Detect which cell encompasses the target text, then output its [x, y] center coordinate. 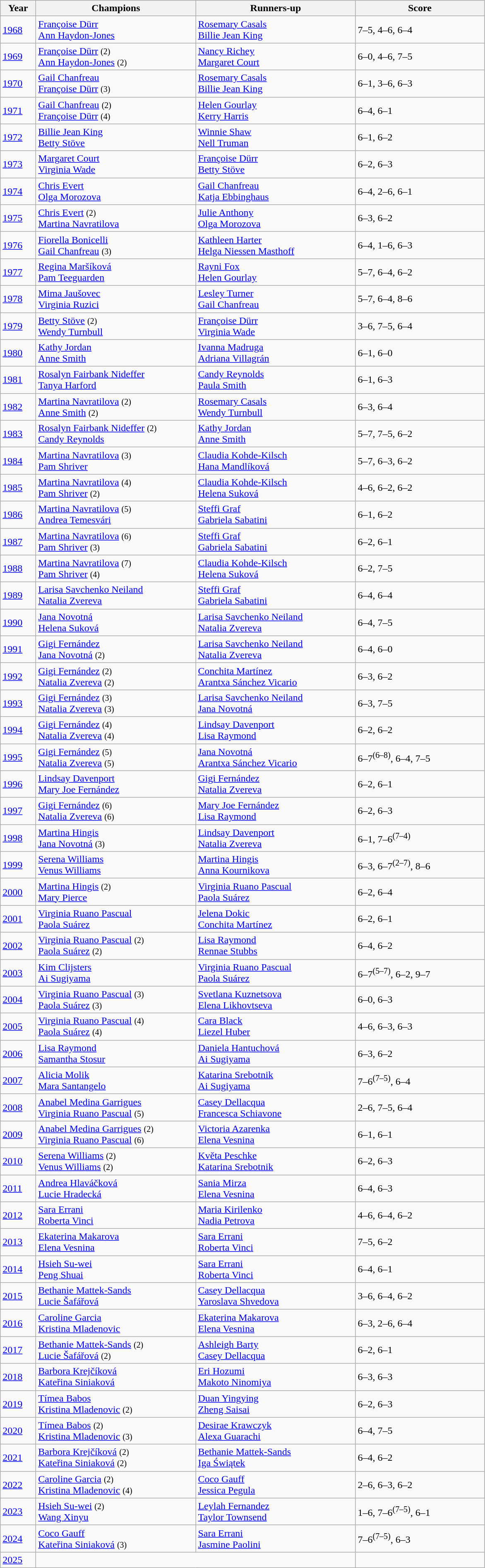
1981 [18, 380]
1982 [18, 407]
2002 [18, 946]
Rayni Fox Helen Gourlay [276, 272]
1974 [18, 191]
1975 [18, 218]
Jana Novotná Arantxa Sánchez Vicario [276, 757]
6–4, 2–6, 6–1 [420, 191]
7–6(7–5), 6–3 [420, 1538]
1972 [18, 138]
Margaret Court Virginia Wade [116, 164]
2013 [18, 1242]
2–6, 6–3, 6–2 [420, 1484]
3–6, 7–5, 6–4 [420, 326]
Rosemary Casals Wendy Turnbull [276, 407]
2011 [18, 1188]
6–0, 6–3 [420, 1000]
1984 [18, 461]
6–4, 6–4 [420, 596]
Virginia Ruano Pascual (2) Paola Suárez (2) [116, 946]
2007 [18, 1080]
Kim Clijsters Ai Sugiyama [116, 972]
Caroline Garcia Kristina Mladenovic [116, 1323]
Serena Williams Venus Williams [116, 865]
5–7, 6–4, 8–6 [420, 299]
Sania Mirza Elena Vesnina [276, 1188]
6–2, 6–4 [420, 892]
6–3, 6–3 [420, 1377]
2008 [18, 1107]
Ashleigh Barty Casey Dellacqua [276, 1350]
Kathleen Harter Helga Niessen Masthoff [276, 245]
2016 [18, 1323]
1985 [18, 488]
Gigi Fernández (4) Natalia Zvereva (4) [116, 730]
7–6(7–5), 6–4 [420, 1080]
1994 [18, 730]
Eri Hozumi Makoto Ninomiya [276, 1377]
Martina Navratilova (5) Andrea Temesvári [116, 514]
Jana Novotná Helena Suková [116, 622]
6–2, 7–5 [420, 568]
Serena Williams (2) Venus Williams (2) [116, 1161]
1990 [18, 622]
1978 [18, 299]
2020 [18, 1430]
Anabel Medina Garrigues (2) Virginia Ruano Pascual (6) [116, 1134]
Betty Stöve (2) Wendy Turnbull [116, 326]
Lesley Turner Gail Chanfreau [276, 299]
6–7(5–7), 6–2, 9–7 [420, 972]
6–3, 6–4 [420, 407]
Helen Gourlay Kerry Harris [276, 110]
Bethanie Mattek-Sands Lucie Šafářová [116, 1296]
1995 [18, 757]
Claudia Kohde-Kilsch Hana Mandlíková [276, 461]
2006 [18, 1054]
Françoise Dürr (2) Ann Haydon-Jones (2) [116, 56]
Billie Jean King Betty Stöve [116, 138]
Bethanie Mattek-Sands (2) Lucie Šafářová (2) [116, 1350]
Martina Hingis Anna Kournikova [276, 865]
Jelena Dokic Conchita Martínez [276, 919]
Chris Evert Olga Morozova [116, 191]
5–7, 7–5, 6–2 [420, 434]
Julie Anthony Olga Morozova [276, 218]
Leylah Fernandez Taylor Townsend [276, 1512]
2015 [18, 1296]
2000 [18, 892]
Fiorella Bonicelli Gail Chanfreau (3) [116, 245]
1968 [18, 30]
Lindsay Davenport Mary Joe Fernández [116, 784]
6–3, 7–5 [420, 703]
Gigi Fernández (6) Natalia Zvereva (6) [116, 811]
Duan Yingying Zheng Saisai [276, 1404]
Mary Joe Fernández Lisa Raymond [276, 811]
1973 [18, 164]
1970 [18, 84]
1977 [18, 272]
6–2, 6–2 [420, 730]
Hsieh Su-wei Peng Shuai [116, 1269]
Martina Navratilova (7) Pam Shriver (4) [116, 568]
Casey Dellacqua Yaroslava Shvedova [276, 1296]
Champions [116, 8]
2023 [18, 1512]
1989 [18, 596]
2025 [18, 1560]
Gigi Fernández (3) Natalia Zvereva (3) [116, 703]
5–7, 6–3, 6–2 [420, 461]
Gigi Fernández Natalia Zvereva [276, 784]
2004 [18, 1000]
Gail Chanfreau Françoise Dürr (3) [116, 84]
1980 [18, 353]
1987 [18, 542]
2022 [18, 1484]
2019 [18, 1404]
Katarina Srebotnik Ai Sugiyama [276, 1080]
1986 [18, 514]
2003 [18, 972]
Desirae Krawczyk Alexa Guarachi [276, 1430]
Françoise Dürr Virginia Wade [276, 326]
Gigi Fernández (2) Natalia Zvereva (2) [116, 676]
6–3, 6–7(2–7), 8–6 [420, 865]
Martina Navratilova (6) Pam Shriver (3) [116, 542]
Martina Navratilova (3) Pam Shriver [116, 461]
Hsieh Su-wei (2) Wang Xinyu [116, 1512]
Martina Navratilova (2) Anne Smith (2) [116, 407]
6–1, 6–3 [420, 380]
Cara Black Liezel Huber [276, 1026]
Andrea Hlaváčková Lucie Hradecká [116, 1188]
2017 [18, 1350]
1969 [18, 56]
1976 [18, 245]
2014 [18, 1269]
1997 [18, 811]
7–5, 4–6, 6–4 [420, 30]
Mima Jaušovec Virginia Ruzici [116, 299]
6–1, 6–0 [420, 353]
1998 [18, 838]
5–7, 6–4, 6–2 [420, 272]
Victoria Azarenka Elena Vesnina [276, 1134]
Chris Evert (2) Martina Navratilova [116, 218]
Rosalyn Fairbank Nideffer Tanya Harford [116, 380]
Françoise Dürr Ann Haydon-Jones [116, 30]
2009 [18, 1134]
2024 [18, 1538]
Gigi Fernández Jana Novotná (2) [116, 649]
Gigi Fernández (5) Natalia Zvereva (5) [116, 757]
Coco Gauff Kateřina Siniaková (3) [116, 1538]
Rosalyn Fairbank Nideffer (2) Candy Reynolds [116, 434]
Virginia Ruano Pascual (4) Paola Suárez (4) [116, 1026]
4–6, 6–2, 6–2 [420, 488]
6–1, 7–6(7–4) [420, 838]
Martina Navratilova (4) Pam Shriver (2) [116, 488]
2018 [18, 1377]
4–6, 6–3, 6–3 [420, 1026]
Martina Hingis (2) Mary Pierce [116, 892]
Anabel Medina Garrigues Virginia Ruano Pascual (5) [116, 1107]
2010 [18, 1161]
6–4, 1–6, 6–3 [420, 245]
1991 [18, 649]
Alicia Molik Mara Santangelo [116, 1080]
1999 [18, 865]
1–6, 7–6(7–5), 6–1 [420, 1512]
Nancy Richey Margaret Court [276, 56]
Svetlana Kuznetsova Elena Likhovtseva [276, 1000]
Sara Errani Jasmine Paolini [276, 1538]
2–6, 7–5, 6–4 [420, 1107]
4–6, 6–4, 6–2 [420, 1215]
Daniela Hantuchová Ai Sugiyama [276, 1054]
Score [420, 8]
2001 [18, 919]
1993 [18, 703]
2012 [18, 1215]
Gail Chanfreau (2) Françoise Dürr (4) [116, 110]
Maria Kirilenko Nadia Petrova [276, 1215]
Barbora Krejčíková Kateřina Siniaková [116, 1377]
6–1, 3–6, 6–3 [420, 84]
Lisa Raymond Samantha Stosur [116, 1054]
Caroline Garcia (2) Kristina Mladenovic (4) [116, 1484]
Lindsay Davenport Lisa Raymond [276, 730]
6–4, 6–0 [420, 649]
Lisa Raymond Rennae Stubbs [276, 946]
1996 [18, 784]
6–4, 6–3 [420, 1188]
1971 [18, 110]
Gail Chanfreau Katja Ebbinghaus [276, 191]
1983 [18, 434]
Casey Dellacqua Francesca Schiavone [276, 1107]
Barbora Krejčíková (2) Kateřina Siniaková (2) [116, 1458]
3–6, 6–4, 6–2 [420, 1296]
Virginia Ruano Pascual (3) Paola Suárez (3) [116, 1000]
1992 [18, 676]
6–0, 4–6, 7–5 [420, 56]
Conchita Martínez Arantxa Sánchez Vicario [276, 676]
Winnie Shaw Nell Truman [276, 138]
Coco Gauff Jessica Pegula [276, 1484]
Tímea Babos Kristina Mladenovic (2) [116, 1404]
2005 [18, 1026]
7–5, 6–2 [420, 1242]
6–1, 6–1 [420, 1134]
Regina Maršíková Pam Teeguarden [116, 272]
Tímea Babos (2) Kristina Mladenovic (3) [116, 1430]
Květa Peschke Katarina Srebotnik [276, 1161]
6–3, 2–6, 6–4 [420, 1323]
Candy Reynolds Paula Smith [276, 380]
Year [18, 8]
6–7(6–8), 6–4, 7–5 [420, 757]
1979 [18, 326]
Bethanie Mattek-Sands Iga Świątek [276, 1458]
Lindsay Davenport Natalia Zvereva [276, 838]
Martina Hingis Jana Novotná (3) [116, 838]
Ivanna Madruga Adriana Villagrán [276, 353]
Runners-up [276, 8]
1988 [18, 568]
Françoise Dürr Betty Stöve [276, 164]
2021 [18, 1458]
Larisa Savchenko Neiland Jana Novotná [276, 703]
